Capture the cell that displays the provided text and extract its [x, y] central coordinate. 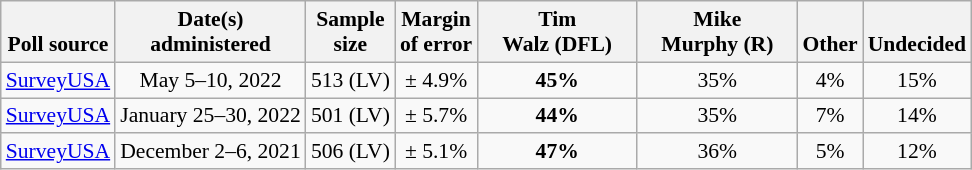
December 2–6, 2021 [210, 152]
4% [830, 80]
14% [917, 116]
7% [830, 116]
Marginof error [436, 32]
TimWalz (DFL) [557, 32]
44% [557, 116]
± 4.9% [436, 80]
Undecided [917, 32]
Samplesize [350, 32]
May 5–10, 2022 [210, 80]
513 (LV) [350, 80]
± 5.7% [436, 116]
January 25–30, 2022 [210, 116]
Date(s)administered [210, 32]
MikeMurphy (R) [717, 32]
45% [557, 80]
Poll source [58, 32]
± 5.1% [436, 152]
15% [917, 80]
47% [557, 152]
5% [830, 152]
12% [917, 152]
Other [830, 32]
501 (LV) [350, 116]
36% [717, 152]
506 (LV) [350, 152]
